For the text-containing cell, return its midpoint in (X, Y) coordinate format. 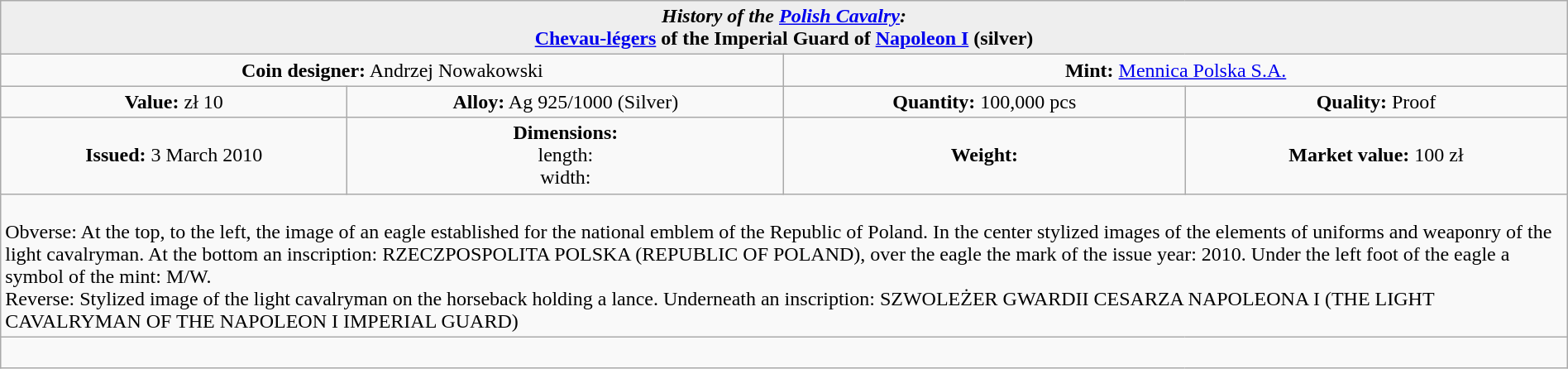
Quantity: 100,000 pcs (984, 102)
Mint: Mennica Polska S.A. (1176, 70)
History of the Polish Cavalry: Chevau-légers of the Imperial Guard of Napoleon I (silver) (784, 28)
Market value: 100 zł (1376, 156)
Coin designer: Andrzej Nowakowski (392, 70)
Issued: 3 March 2010 (174, 156)
Value: zł 10 (174, 102)
Alloy: Ag 925/1000 (Silver) (566, 102)
Dimensions: length: width: (566, 156)
Quality: Proof (1376, 102)
Weight: (984, 156)
